Find where the given text appears and provide that cell's center as (x, y) coordinate. 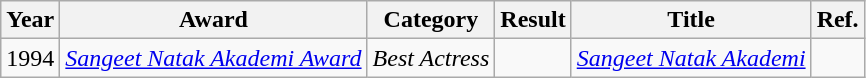
Award (214, 20)
Sangeet Natak Akademi Award (214, 58)
1994 (30, 58)
Ref. (838, 20)
Sangeet Natak Akademi (691, 58)
Title (691, 20)
Best Actress (431, 58)
Result (533, 20)
Year (30, 20)
Category (431, 20)
